Return the [X, Y] coordinate for the center point of the cell that contains the specified text.  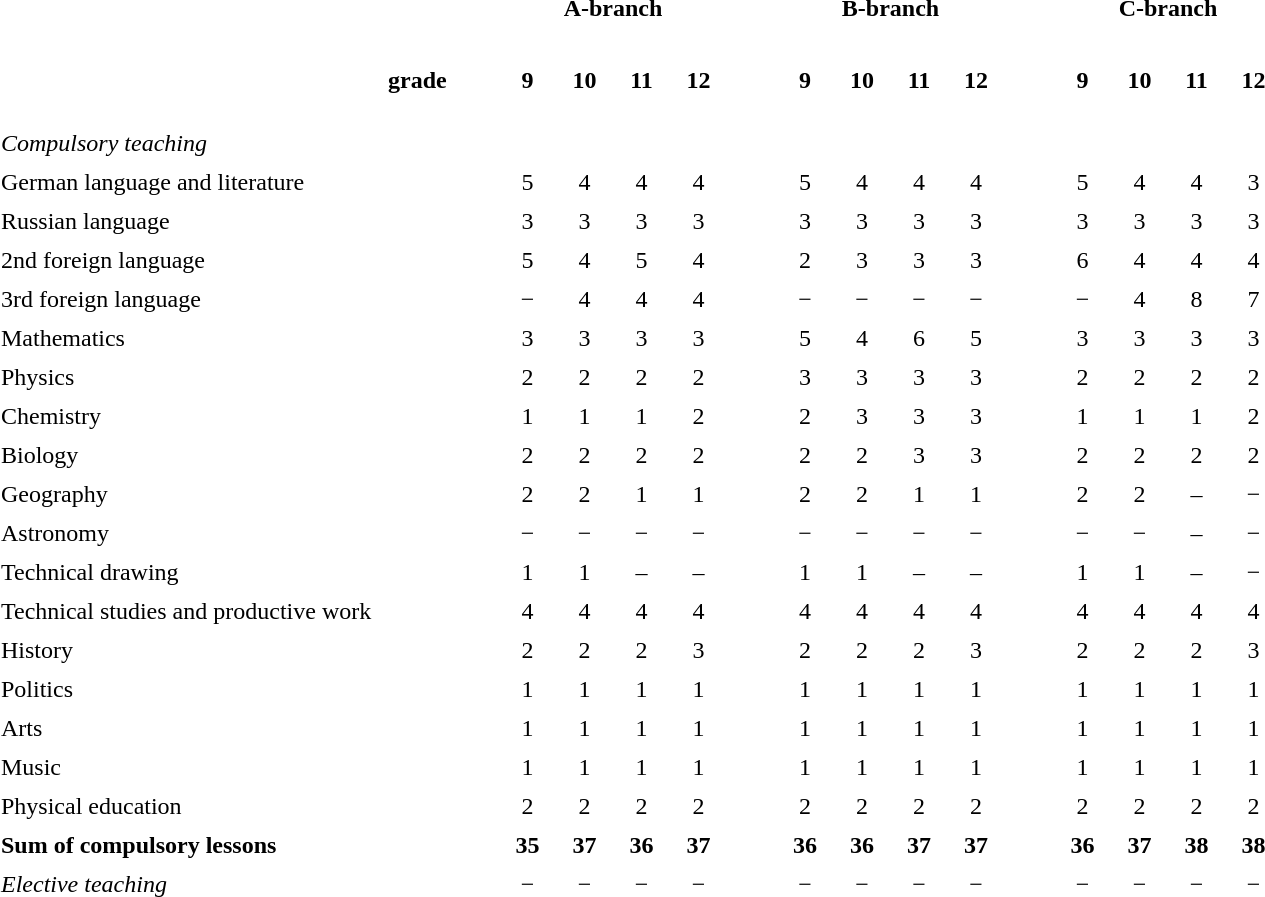
grade [440, 80]
35 [528, 846]
8 [1196, 300]
38 [1196, 846]
